For the text-containing cell, return its midpoint in (x, y) coordinate format. 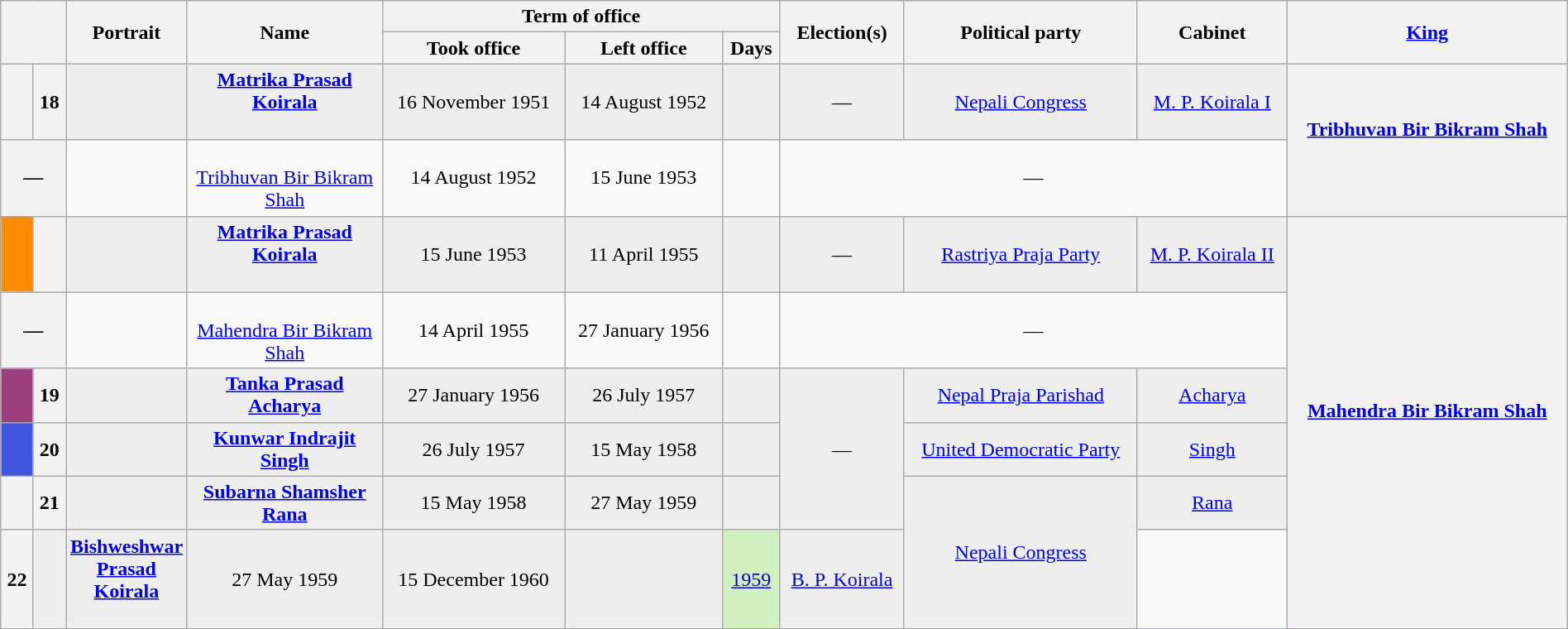
Rana (1212, 503)
Cabinet (1212, 32)
18 (50, 102)
Kunwar Indrajit Singh (284, 449)
11 April 1955 (643, 254)
Rastriya Praja Party (1021, 254)
Election(s) (842, 32)
Tanka Prasad Acharya (284, 396)
Name (284, 32)
Acharya (1212, 396)
22 (17, 579)
16 November 1951 (473, 102)
M. P. Koirala I (1212, 102)
1959 (751, 579)
Term of office (581, 17)
King (1427, 32)
Political party (1021, 32)
Bishweshwar Prasad Koirala (127, 579)
Singh (1212, 449)
United Democratic Party (1021, 449)
Days (751, 48)
Portrait (127, 32)
20 (50, 449)
M. P. Koirala II (1212, 254)
Nepal Praja Parishad (1021, 396)
Took office (473, 48)
B. P. Koirala (842, 579)
14 April 1955 (473, 330)
Left office (643, 48)
15 December 1960 (473, 579)
Subarna Shamsher Rana (284, 503)
19 (50, 396)
21 (50, 503)
